Identify which cell holds the provided text, then report its [x, y] central coordinate. 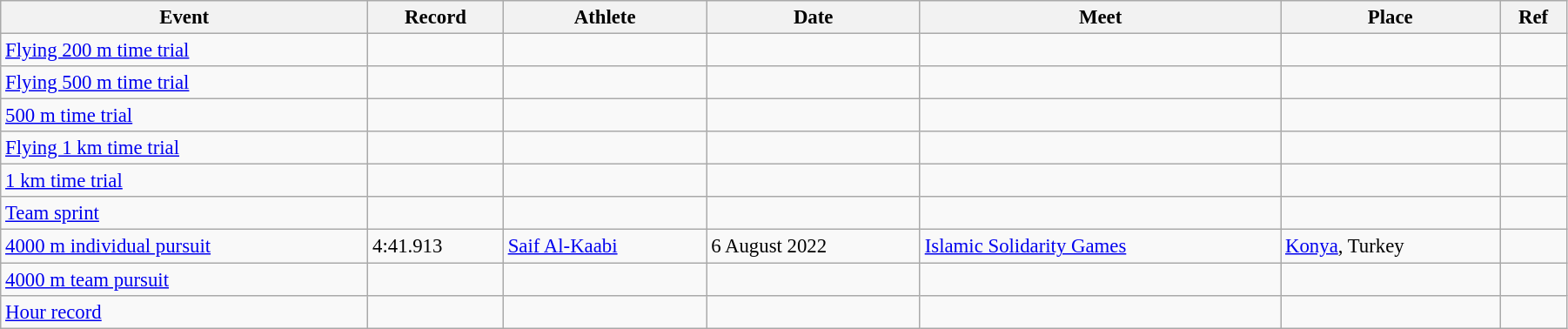
4000 m team pursuit [184, 279]
Hour record [184, 312]
4000 m individual pursuit [184, 246]
Flying 500 m time trial [184, 83]
1 km time trial [184, 181]
6 August 2022 [814, 246]
Date [814, 17]
Flying 1 km time trial [184, 148]
Konya, Turkey [1390, 246]
Flying 200 m time trial [184, 50]
500 m time trial [184, 116]
Athlete [605, 17]
Event [184, 17]
4:41.913 [436, 246]
Islamic Solidarity Games [1100, 246]
Meet [1100, 17]
Place [1390, 17]
Ref [1533, 17]
Team sprint [184, 213]
Saif Al-Kaabi [605, 246]
Record [436, 17]
